Provide the [x, y] coordinate of the cell's center where the given text is located.  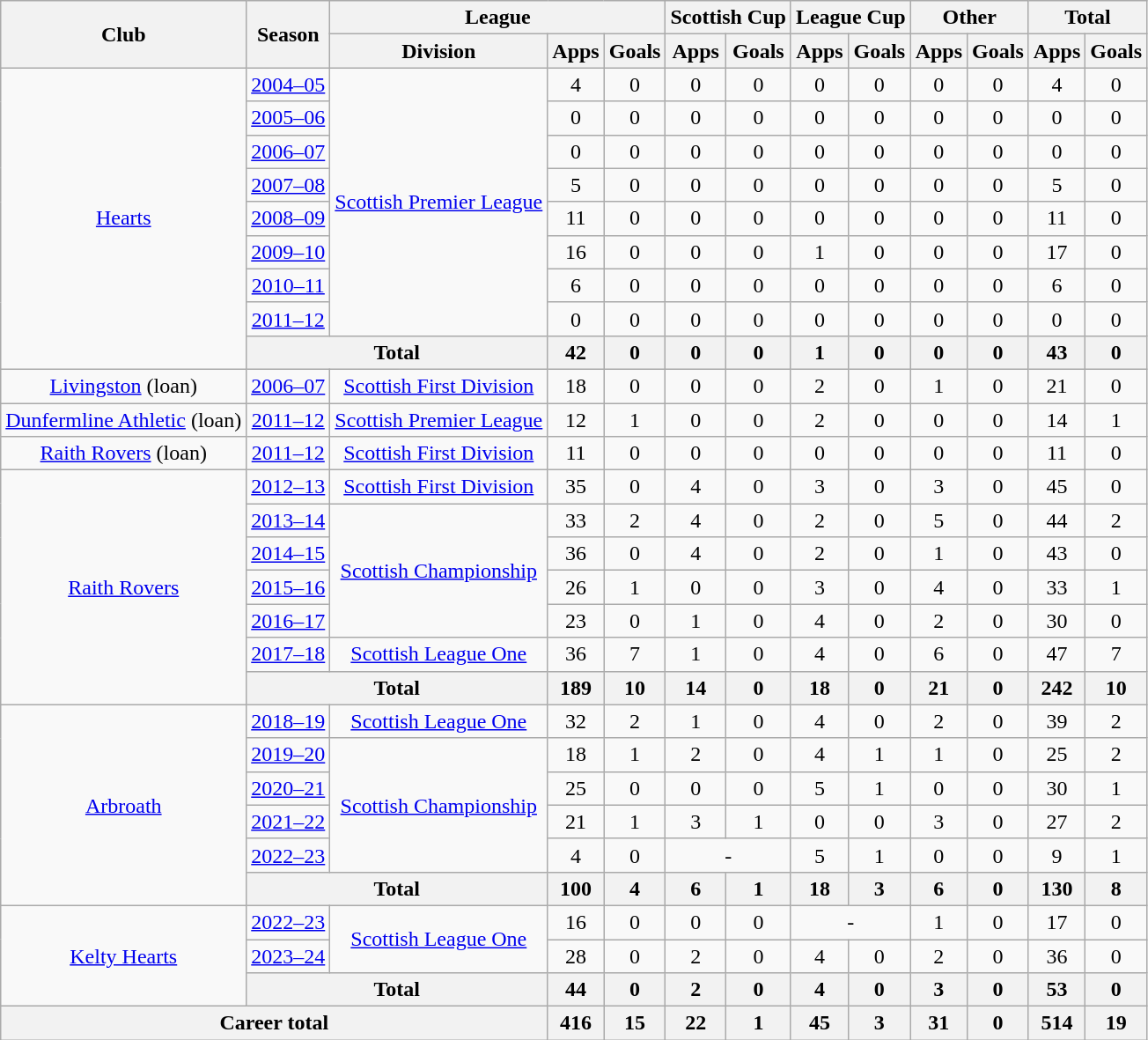
Kelty Hearts [123, 955]
28 [576, 955]
League [498, 18]
2009–10 [289, 252]
Raith Rovers (loan) [123, 454]
31 [938, 1023]
8 [1116, 889]
League Cup [850, 18]
2005–06 [289, 118]
26 [576, 587]
Dunfermline Athletic (loan) [123, 420]
47 [1056, 654]
22 [695, 1023]
2014–15 [289, 554]
2023–24 [289, 955]
416 [576, 1023]
2018–19 [289, 721]
42 [576, 352]
2016–17 [289, 621]
2008–09 [289, 218]
Arbroath [123, 805]
514 [1056, 1023]
2015–16 [289, 587]
32 [576, 721]
2017–18 [289, 654]
242 [1056, 688]
130 [1056, 889]
Hearts [123, 218]
19 [1116, 1023]
2012–13 [289, 487]
15 [635, 1023]
2007–08 [289, 185]
Career total [275, 1023]
Raith Rovers [123, 587]
Scottish Cup [728, 18]
Other [969, 18]
189 [576, 688]
39 [1056, 721]
9 [1056, 855]
Season [289, 34]
12 [576, 420]
100 [576, 889]
35 [576, 487]
2021–22 [289, 822]
2010–11 [289, 285]
Club [123, 34]
2004–05 [289, 85]
Division [438, 51]
23 [576, 621]
2019–20 [289, 755]
2013–14 [289, 520]
2020–21 [289, 788]
Livingston (loan) [123, 386]
27 [1056, 822]
53 [1056, 990]
